Return the [X, Y] coordinate for the center point of the cell that contains the specified text.  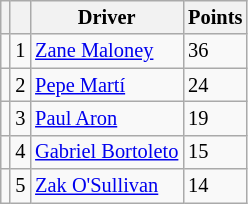
Pepe Martí [106, 85]
4 [20, 152]
Zak O'Sullivan [106, 186]
1 [20, 51]
3 [20, 118]
2 [20, 85]
24 [215, 85]
Points [215, 17]
Paul Aron [106, 118]
36 [215, 51]
5 [20, 186]
Zane Maloney [106, 51]
Driver [106, 17]
14 [215, 186]
15 [215, 152]
19 [215, 118]
Gabriel Bortoleto [106, 152]
